From the cell containing the given text, extract its center point as [X, Y] coordinate. 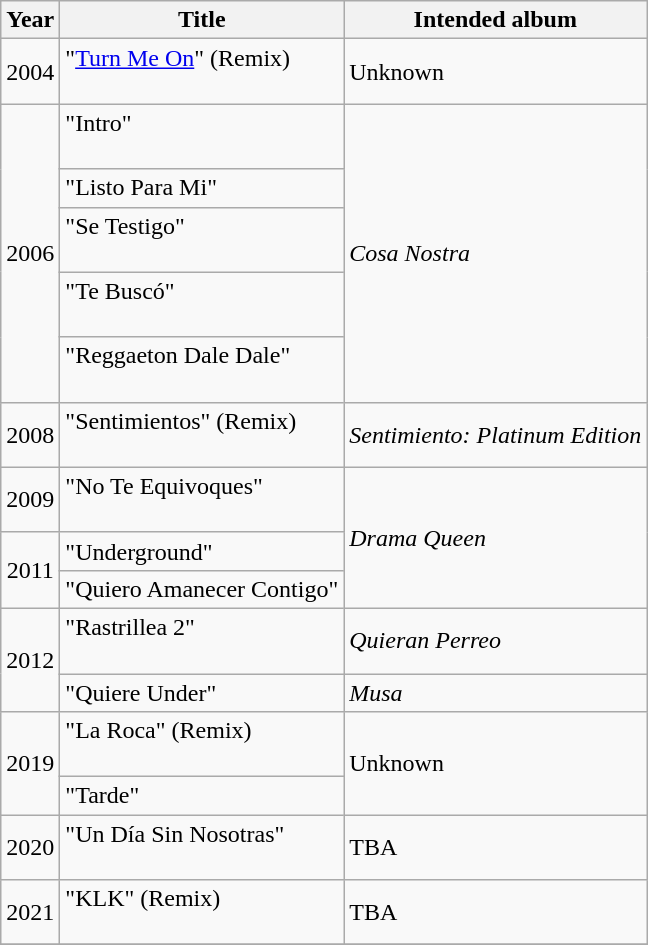
Musa [496, 693]
"Rastrillea 2" [202, 640]
"No Te Equivoques" [202, 500]
2008 [30, 434]
"La Roca" (Remix) [202, 744]
2019 [30, 764]
2006 [30, 253]
2020 [30, 848]
Intended album [496, 20]
"Underground" [202, 551]
Sentimiento: Platinum Edition [496, 434]
"Turn Me On" (Remix) [202, 72]
"Listo Para Mi" [202, 188]
"Quiere Under" [202, 693]
2012 [30, 660]
Drama Queen [496, 538]
2011 [30, 570]
2009 [30, 500]
"Sentimientos" (Remix) [202, 434]
"Reggaeton Dale Dale" [202, 370]
"Un Día Sin Nosotras" [202, 848]
Title [202, 20]
2021 [30, 912]
"Intro" [202, 136]
"Tarde" [202, 796]
"Quiero Amanecer Contigo" [202, 589]
Cosa Nostra [496, 253]
2004 [30, 72]
Quieran Perreo [496, 640]
Year [30, 20]
"KLK" (Remix) [202, 912]
"Te Buscó" [202, 304]
"Se Testigo" [202, 240]
